Output the (x, y) coordinate of the center of the cell containing the given text.  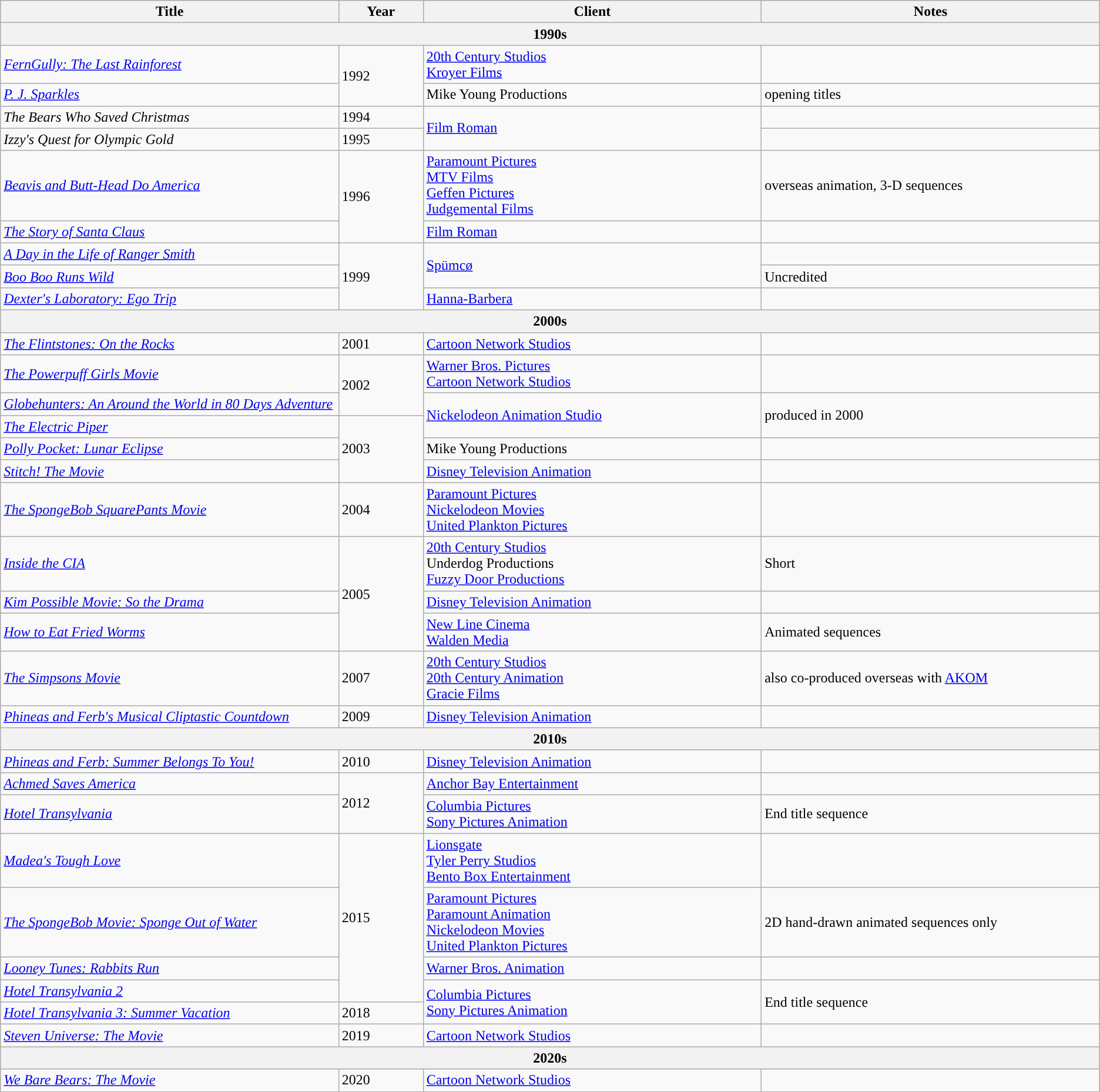
2002 (381, 386)
1992 (381, 75)
The SpongeBob SquarePants Movie (170, 510)
1995 (381, 139)
1994 (381, 117)
FernGully: The Last Rainforest (170, 65)
Dexter's Laboratory: Ego Trip (170, 299)
2020 (381, 1080)
The Simpsons Movie (170, 678)
2007 (381, 678)
Year (381, 12)
The SpongeBob Movie: Sponge Out of Water (170, 923)
Phineas and Ferb's Musical Cliptastic Countdown (170, 716)
2009 (381, 716)
Short (931, 564)
Paramount PicturesMTV FilmsGeffen PicturesJudgemental Films (592, 186)
Client (592, 12)
Achmed Saves America (170, 783)
also co-produced overseas with AKOM (931, 678)
The Flintstones: On the Rocks (170, 344)
Paramount PicturesParamount AnimationNickelodeon MoviesUnited Plankton Pictures (592, 923)
Looney Tunes: Rabbits Run (170, 969)
The Bears Who Saved Christmas (170, 117)
Globehunters: An Around the World in 80 Days Adventure (170, 404)
Izzy's Quest for Olympic Gold (170, 139)
20th Century StudiosKroyer Films (592, 65)
Steven Universe: The Movie (170, 1036)
Hanna-Barbera (592, 299)
Hotel Transylvania 2 (170, 991)
2020s (550, 1058)
2003 (381, 449)
A Day in the Life of Ranger Smith (170, 254)
20th Century Studios20th Century AnimationGracie Films (592, 678)
Warner Bros. Animation (592, 969)
2010s (550, 739)
overseas animation, 3-D sequences (931, 186)
Beavis and Butt-Head Do America (170, 186)
Boo Boo Runs Wild (170, 276)
Madea's Tough Love (170, 860)
Phineas and Ferb: Summer Belongs To You! (170, 761)
Nickelodeon Animation Studio (592, 416)
Uncredited (931, 276)
1999 (381, 276)
1996 (381, 196)
Kim Possible Movie: So the Drama (170, 602)
Paramount PicturesNickelodeon MoviesUnited Plankton Pictures (592, 510)
2005 (381, 594)
20th Century StudiosUnderdog ProductionsFuzzy Door Productions (592, 564)
Notes (931, 12)
Anchor Bay Entertainment (592, 783)
P. J. Sparkles (170, 95)
New Line CinemaWalden Media (592, 632)
2000s (550, 321)
2019 (381, 1036)
The Electric Piper (170, 427)
The Powerpuff Girls Movie (170, 374)
The Story of Santa Claus (170, 232)
Polly Pocket: Lunar Eclipse (170, 449)
LionsgateTyler Perry StudiosBento Box Entertainment (592, 860)
We Bare Bears: The Movie (170, 1080)
How to Eat Fried Worms (170, 632)
2D hand-drawn animated sequences only (931, 923)
Title (170, 12)
1990s (550, 34)
produced in 2000 (931, 416)
Warner Bros. PicturesCartoon Network Studios (592, 374)
2018 (381, 1013)
2001 (381, 344)
2012 (381, 803)
2015 (381, 918)
2004 (381, 510)
Stitch! The Movie (170, 471)
Inside the CIA (170, 564)
2010 (381, 761)
opening titles (931, 95)
Animated sequences (931, 632)
Hotel Transylvania 3: Summer Vacation (170, 1013)
Spümcø (592, 265)
Hotel Transylvania (170, 813)
